Search for the cell housing the specified text and yield its [X, Y] center coordinate. 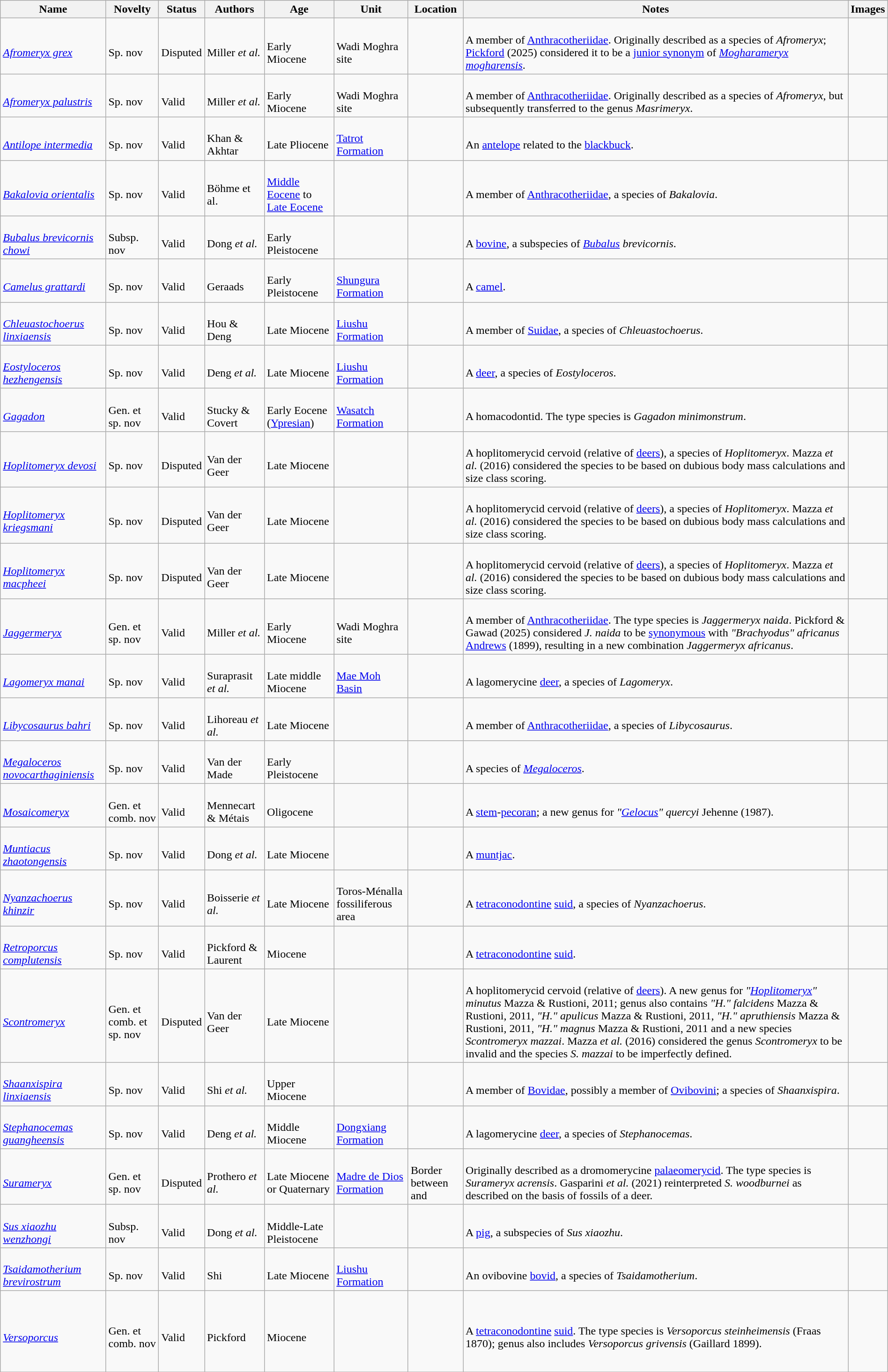
Khan & Akhtar [235, 139]
Sus xiaozhu wenzhongi [53, 1226]
Prothero et al. [235, 1176]
Nyanzachoerus khinzir [53, 898]
A member of Bovidae, possibly a member of Ovibovini; a species of Shaanxispira. [656, 1084]
A tetraconodontine suid, a species of Nyanzachoerus. [656, 898]
Age [299, 9]
Lihoreau et al. [235, 719]
An antelope related to the blackbuck. [656, 139]
Late Pliocene [299, 139]
A muntjac. [656, 848]
Surameryx [53, 1176]
Retroporcus complutensis [53, 947]
Tsaidamotherium brevirostrum [53, 1269]
Late Miocene or Quaternary [299, 1176]
A bovine, a subspecies of Bubalus brevicornis. [656, 237]
Versoporcus [53, 1331]
A lagomerycine deer, a species of Stephanocemas. [656, 1127]
Wasatch Formation [371, 410]
Bakalovia orientalis [53, 188]
Dongxiang Formation [371, 1127]
Middle Eocene to Late Eocene [299, 188]
Jaggermeryx [53, 627]
Muntiacus zhaotongensis [53, 848]
Boisserie et al. [235, 898]
Hoplitomeryx macpheei [53, 571]
Megaloceros novocarthaginiensis [53, 762]
Shungura Formation [371, 280]
Libycosaurus bahri [53, 719]
Location [436, 9]
Shi et al. [235, 1084]
Gen. et comb. et sp. nov [132, 1016]
Eostyloceros hezhengensis [53, 367]
Bubalus brevicornis chowi [53, 237]
A member of Anthracotheriidae, a species of Libycosaurus. [656, 719]
A deer, a species of Eostyloceros. [656, 367]
A stem-pecoran; a new genus for "Gelocus" quercyi Jehenne (1987). [656, 805]
Pickford & Laurent [235, 947]
Toros-Ménalla fossiliferous area [371, 898]
Pickford [235, 1331]
Early Eocene (Ypresian) [299, 410]
Unit [371, 9]
A lagomerycine deer, a species of Lagomeryx. [656, 676]
Status [182, 9]
A species of Megaloceros. [656, 762]
Mae Moh Basin [371, 676]
Scontromeryx [53, 1016]
Afromeryx grex [53, 46]
Afromeryx palustris [53, 96]
Hoplitomeryx kriegsmani [53, 515]
A member of Suidae, a species of Chleuastochoerus. [656, 324]
Late middle Miocene [299, 676]
Shaanxispira linxiaensis [53, 1084]
A tetraconodontine suid. The type species is Versoporcus steinheimensis (Fraas 1870); genus also includes Versoporcus grivensis (Gaillard 1899). [656, 1331]
Border between and [436, 1176]
Notes [656, 9]
Shi [235, 1269]
Authors [235, 9]
A member of Anthracotheriidae, a species of Bakalovia. [656, 188]
Novelty [132, 9]
Mosaicomeryx [53, 805]
A tetraconodontine suid. [656, 947]
A homacodontid. The type species is Gagadon minimonstrum. [656, 410]
Upper Miocene [299, 1084]
Hou & Deng [235, 324]
A pig, a subspecies of Sus xiaozhu. [656, 1226]
Tatrot Formation [371, 139]
Images [868, 9]
Lagomeryx manai [53, 676]
Name [53, 9]
Böhme et al. [235, 188]
Madre de Dios Formation [371, 1176]
Van der Made [235, 762]
Stucky & Covert [235, 410]
Gagadon [53, 410]
Antilope intermedia [53, 139]
Chleuastochoerus linxiaensis [53, 324]
Suraprasit et al. [235, 676]
A member of Anthracotheriidae. Originally described as a species of Afromeryx, but subsequently transferred to the genus Masrimeryx. [656, 96]
A camel. [656, 280]
Mennecart & Métais [235, 805]
Stephanocemas guangheensis [53, 1127]
Geraads [235, 280]
Middle-Late Pleistocene [299, 1226]
Middle Miocene [299, 1127]
Oligocene [299, 805]
Camelus grattardi [53, 280]
An ovibovine bovid, a species of Tsaidamotherium. [656, 1269]
Hoplitomeryx devosi [53, 459]
